Output the (X, Y) coordinate of the center of the cell containing the given text.  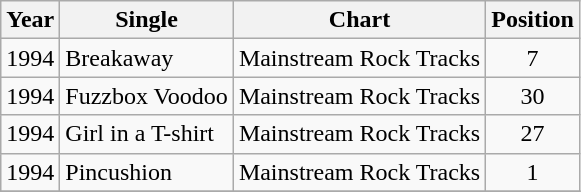
7 (533, 58)
Breakaway (147, 58)
Year (30, 20)
Girl in a T-shirt (147, 134)
Single (147, 20)
1 (533, 172)
Pincushion (147, 172)
Position (533, 20)
27 (533, 134)
Fuzzbox Voodoo (147, 96)
Chart (359, 20)
30 (533, 96)
